Provide the [x, y] coordinate of the cell's center where the given text is located.  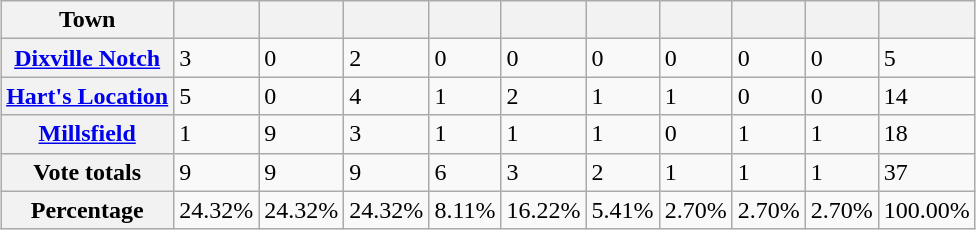
6 [465, 172]
16.22% [544, 210]
5.41% [622, 210]
Town [88, 20]
Hart's Location [88, 96]
18 [926, 134]
8.11% [465, 210]
4 [386, 96]
Vote totals [88, 172]
Percentage [88, 210]
Millsfield [88, 134]
37 [926, 172]
Dixville Notch [88, 58]
14 [926, 96]
100.00% [926, 210]
